Output the [X, Y] coordinate of the center of the cell containing the given text.  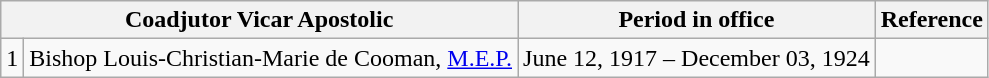
June 12, 1917 – December 03, 1924 [697, 58]
Coadjutor Vicar Apostolic [260, 20]
Reference [932, 20]
Bishop Louis-Christian-Marie de Cooman, M.E.P. [271, 58]
1 [12, 58]
Period in office [697, 20]
